Search for the cell housing the specified text and yield its (x, y) center coordinate. 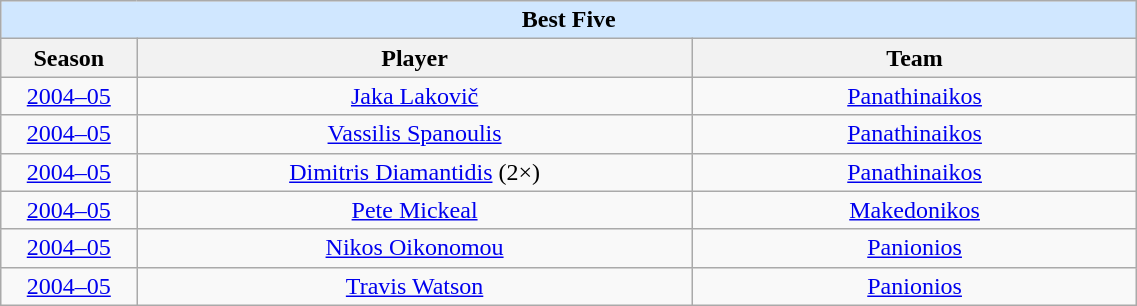
Dimitris Diamantidis (2×) (415, 172)
Team (914, 58)
Nikos Oikonomou (415, 248)
Makedonikos (914, 210)
Player (415, 58)
Jaka Lakovič (415, 96)
Vassilis Spanoulis (415, 134)
Pete Mickeal (415, 210)
Season (69, 58)
Travis Watson (415, 286)
Best Five (569, 20)
